Scan for the cell matching the given text and deliver its (X, Y) coordinate at center. 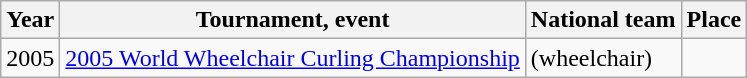
Year (30, 20)
National team (603, 20)
Place (714, 20)
Tournament, event (293, 20)
(wheelchair) (603, 58)
2005 World Wheelchair Curling Championship (293, 58)
2005 (30, 58)
